From the cell containing the given text, extract its center point as [x, y] coordinate. 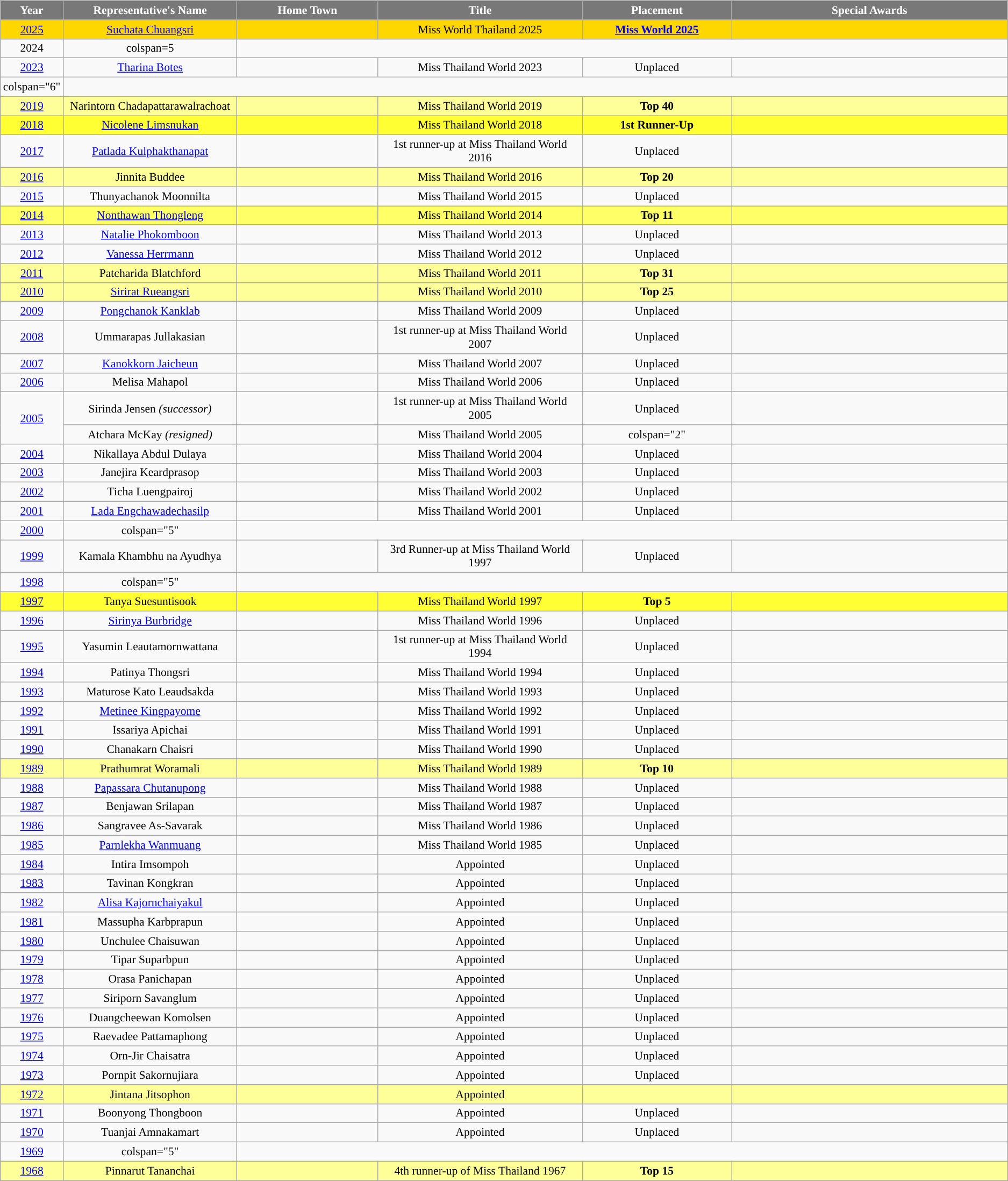
Miss World 2025 [657, 30]
Miss Thailand World 1985 [481, 845]
1975 [32, 1037]
Boonyong Thongboon [149, 1113]
Janejira Keardprasop [149, 473]
Top 5 [657, 602]
Miss Thailand World 1991 [481, 730]
1990 [32, 750]
Year [32, 10]
1981 [32, 922]
2007 [32, 364]
Miss Thailand World 1988 [481, 788]
2001 [32, 511]
Sirinda Jensen (successor) [149, 409]
Suchata Chuangsri [149, 30]
1983 [32, 884]
Miss Thailand World 2012 [481, 254]
2003 [32, 473]
Miss Thailand World 2004 [481, 454]
Jintana Jitsophon [149, 1094]
Miss Thailand World 1993 [481, 692]
Miss Thailand World 2014 [481, 216]
Miss World Thailand 2025 [481, 30]
1st runner-up at Miss Thailand World 1994 [481, 646]
1972 [32, 1094]
2024 [32, 48]
1997 [32, 602]
Tanya Suesuntisook [149, 602]
Atchara McKay (resigned) [149, 435]
2019 [32, 106]
3rd Runner-up at Miss Thailand World 1997 [481, 556]
Home Town [308, 10]
1988 [32, 788]
colspan="6" [32, 87]
Parnlekha Wanmuang [149, 845]
Representative's Name [149, 10]
1985 [32, 845]
Kamala Khambhu na Ayudhya [149, 556]
Miss Thailand World 1996 [481, 621]
2023 [32, 68]
2008 [32, 338]
Patcharida Blatchford [149, 273]
Benjawan Srilapan [149, 807]
Yasumin Leautamornwattana [149, 646]
Jinnita Buddee [149, 177]
Miss Thailand World 2006 [481, 382]
Sangravee As-Savarak [149, 826]
Miss Thailand World 1992 [481, 711]
Miss Thailand World 1989 [481, 769]
1978 [32, 979]
Pongchanok Kanklab [149, 311]
Miss Thailand World 2003 [481, 473]
2009 [32, 311]
2013 [32, 235]
Miss Thailand World 2007 [481, 364]
1989 [32, 769]
2002 [32, 492]
Ticha Luengpairoj [149, 492]
Miss Thailand World 2010 [481, 292]
Issariya Apichai [149, 730]
2004 [32, 454]
1973 [32, 1075]
Miss Thailand World 2015 [481, 196]
1987 [32, 807]
1968 [32, 1171]
Miss Thailand World 1990 [481, 750]
Miss Thailand World 2009 [481, 311]
Narintorn Chadapattarawalrachoat [149, 106]
2016 [32, 177]
Orasa Panichapan [149, 979]
2015 [32, 196]
Pornpit Sakornujiara [149, 1075]
Massupha Karbprapun [149, 922]
1974 [32, 1056]
2025 [32, 30]
Natalie Phokomboon [149, 235]
Nicolene Limsnukan [149, 125]
1980 [32, 941]
1st runner-up at Miss Thailand World 2016 [481, 152]
2017 [32, 152]
Ummarapas Jullakasian [149, 338]
1976 [32, 1018]
Top 10 [657, 769]
Sirinya Burbridge [149, 621]
colspan=5 [149, 48]
1st runner-up at Miss Thailand World 2005 [481, 409]
Duangcheewan Komolsen [149, 1018]
Maturose Kato Leaudsakda [149, 692]
Top 15 [657, 1171]
1991 [32, 730]
Miss Thailand World 2016 [481, 177]
2012 [32, 254]
Prathumrat Woramali [149, 769]
1971 [32, 1113]
Nonthawan Thongleng [149, 216]
Top 20 [657, 177]
1996 [32, 621]
Tuanjai Amnakamart [149, 1133]
1986 [32, 826]
Orn-Jir Chaisatra [149, 1056]
Kanokkorn Jaicheun [149, 364]
2018 [32, 125]
1998 [32, 582]
Miss Thailand World 2011 [481, 273]
Placement [657, 10]
Metinee Kingpayome [149, 711]
Miss Thailand World 2001 [481, 511]
Top 31 [657, 273]
Patinya Thongsri [149, 673]
Miss Thailand World 2023 [481, 68]
2010 [32, 292]
1993 [32, 692]
Intira Imsompoh [149, 864]
Alisa Kajornchaiyakul [149, 903]
Miss Thailand World 2013 [481, 235]
1999 [32, 556]
Pinnarut Tananchai [149, 1171]
Melisa Mahapol [149, 382]
1994 [32, 673]
2011 [32, 273]
Miss Thailand World 2019 [481, 106]
Miss Thailand World 2018 [481, 125]
Siriporn Savanglum [149, 999]
2005 [32, 418]
Sirirat Rueangsri [149, 292]
Top 40 [657, 106]
Miss Thailand World 1986 [481, 826]
Title [481, 10]
1995 [32, 646]
Tharina Botes [149, 68]
Miss Thailand World 1997 [481, 602]
Miss Thailand World 2005 [481, 435]
Patlada Kulphakthanapat [149, 152]
Miss Thailand World 2002 [481, 492]
1969 [32, 1152]
1st Runner-Up [657, 125]
4th runner-up of Miss Thailand 1967 [481, 1171]
2014 [32, 216]
Unchulee Chaisuwan [149, 941]
Top 25 [657, 292]
Miss Thailand World 1994 [481, 673]
1st runner-up at Miss Thailand World 2007 [481, 338]
Raevadee Pattamaphong [149, 1037]
Thunyachanok Moonnilta [149, 196]
Papassara Chutanupong [149, 788]
Lada Engchawadechasilp [149, 511]
Chanakarn Chaisri [149, 750]
Vanessa Herrmann [149, 254]
colspan="2" [657, 435]
Miss Thailand World 1987 [481, 807]
Special Awards [870, 10]
2006 [32, 382]
1970 [32, 1133]
1979 [32, 960]
2000 [32, 530]
Top 11 [657, 216]
1984 [32, 864]
Nikallaya Abdul Dulaya [149, 454]
1977 [32, 999]
1982 [32, 903]
Tipar Suparbpun [149, 960]
1992 [32, 711]
Tavinan Kongkran [149, 884]
